Output the (x, y) coordinate of the center of the cell containing the given text.  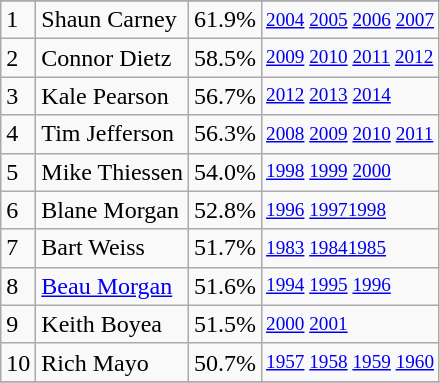
1983 19841985 (350, 248)
52.8% (224, 210)
2009 2010 2011 2012 (350, 58)
50.7% (224, 362)
Kale Pearson (112, 96)
58.5% (224, 58)
51.7% (224, 248)
2000 2001 (350, 324)
Shaun Carney (112, 20)
1998 1999 2000 (350, 172)
Beau Morgan (112, 286)
Mike Thiessen (112, 172)
2008 2009 2010 2011 (350, 134)
Blane Morgan (112, 210)
9 (18, 324)
2 (18, 58)
56.7% (224, 96)
1 (18, 20)
7 (18, 248)
51.5% (224, 324)
51.6% (224, 286)
2004 2005 2006 2007 (350, 20)
1994 1995 1996 (350, 286)
3 (18, 96)
56.3% (224, 134)
6 (18, 210)
2012 2013 2014 (350, 96)
10 (18, 362)
Keith Boyea (112, 324)
Tim Jefferson (112, 134)
5 (18, 172)
4 (18, 134)
Bart Weiss (112, 248)
54.0% (224, 172)
8 (18, 286)
1996 19971998 (350, 210)
61.9% (224, 20)
1957 1958 1959 1960 (350, 362)
Connor Dietz (112, 58)
Rich Mayo (112, 362)
